Return the (X, Y) coordinate for the center point of the cell that contains the specified text.  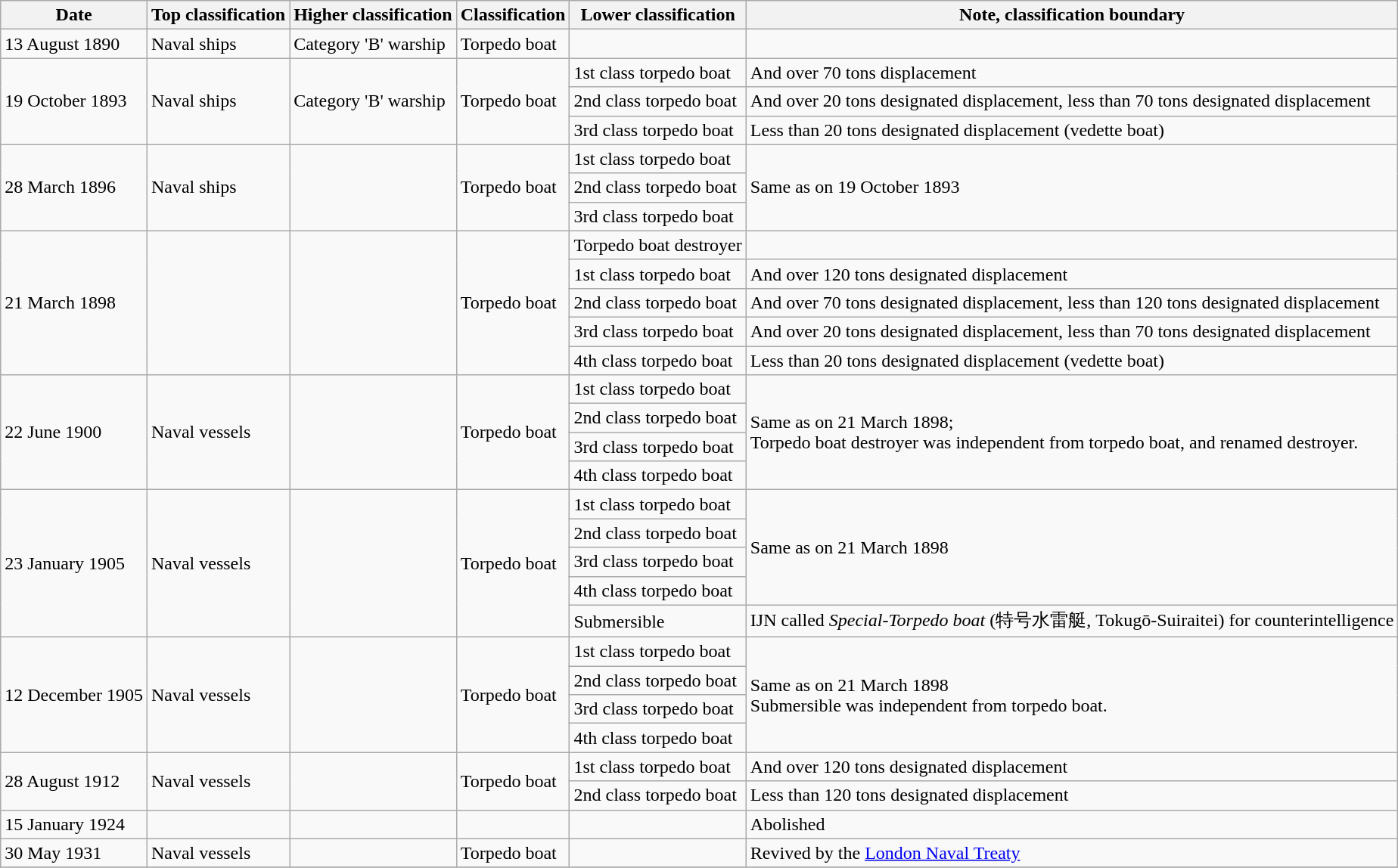
Higher classification (374, 15)
13 August 1890 (74, 44)
Lower classification (658, 15)
Abolished (1072, 824)
28 March 1896 (74, 188)
Classification (513, 15)
And over 70 tons designated displacement, less than 120 tons designated displacement (1072, 302)
Torpedo boat destroyer (658, 245)
23 January 1905 (74, 564)
Date (74, 15)
Submersible (658, 622)
Top classification (218, 15)
21 March 1898 (74, 302)
22 June 1900 (74, 432)
15 January 1924 (74, 824)
Less than 120 tons designated displacement (1072, 795)
30 May 1931 (74, 853)
And over 70 tons displacement (1072, 73)
Note, classification boundary (1072, 15)
28 August 1912 (74, 781)
Revived by the London Naval Treaty (1072, 853)
12 December 1905 (74, 695)
IJN called Special-Torpedo boat (特号水雷艇, Tokugō-Suiraitei) for counterintelligence (1072, 622)
19 October 1893 (74, 101)
Same as on 21 March 1898 (1072, 547)
Same as on 21 March 1898;Torpedo boat destroyer was independent from torpedo boat, and renamed destroyer. (1072, 432)
Same as on 19 October 1893 (1072, 188)
Same as on 21 March 1898Submersible was independent from torpedo boat. (1072, 695)
